Capture the cell that displays the provided text and extract its [X, Y] central coordinate. 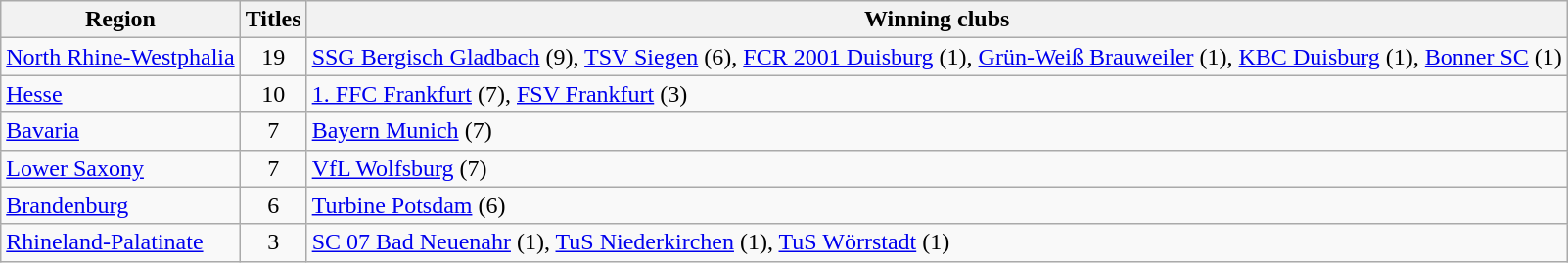
SSG Bergisch Gladbach (9), TSV Siegen (6), FCR 2001 Duisburg (1), Grün-Weiß Brauweiler (1), KBC Duisburg (1), Bonner SC (1) [937, 57]
SC 07 Bad Neuenahr (1), TuS Niederkirchen (1), TuS Wörrstadt (1) [937, 242]
3 [273, 242]
1. FFC Frankfurt (7), FSV Frankfurt (3) [937, 94]
VfL Wolfsburg (7) [937, 168]
Rhineland-Palatinate [120, 242]
Bayern Munich (7) [937, 131]
Winning clubs [937, 20]
North Rhine-Westphalia [120, 57]
Hesse [120, 94]
Lower Saxony [120, 168]
Titles [273, 20]
Turbine Potsdam (6) [937, 205]
Bavaria [120, 131]
6 [273, 205]
Region [120, 20]
Brandenburg [120, 205]
19 [273, 57]
10 [273, 94]
